Output the (X, Y) coordinate of the center of the cell containing the given text.  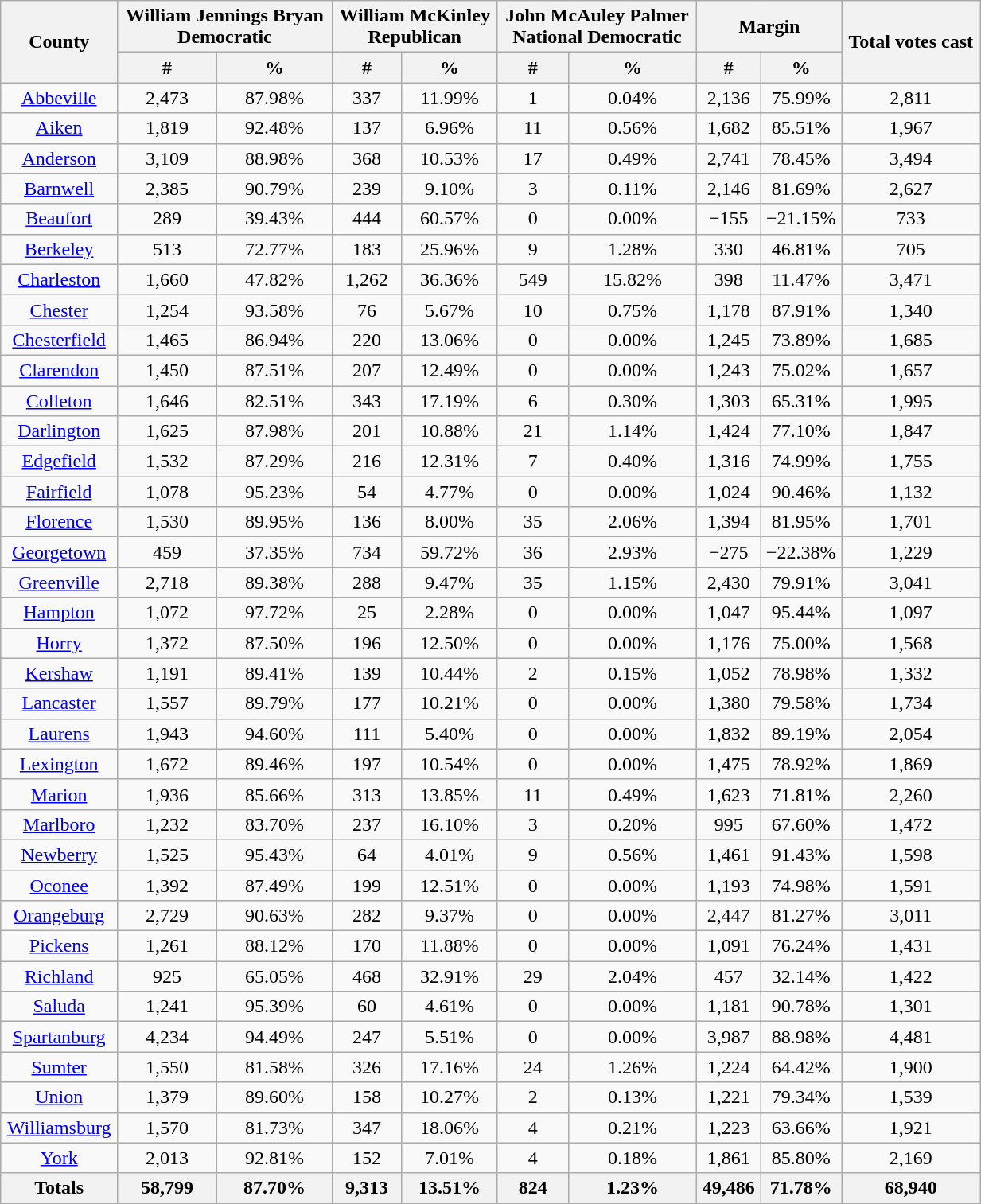
65.31% (801, 400)
17.19% (450, 400)
32.91% (450, 976)
1,221 (729, 1097)
Charleston (59, 279)
1,223 (729, 1128)
4,234 (167, 1037)
136 (367, 522)
4.01% (450, 855)
1,303 (729, 400)
64.42% (801, 1067)
1,967 (911, 128)
368 (367, 158)
95.23% (275, 492)
220 (367, 340)
1.26% (632, 1067)
71.78% (801, 1188)
87.91% (801, 310)
−275 (729, 552)
75.99% (801, 98)
11.88% (450, 946)
1,682 (729, 128)
3,471 (911, 279)
2,385 (167, 189)
1,568 (911, 643)
Pickens (59, 946)
Williamsburg (59, 1128)
90.78% (801, 1007)
1,424 (729, 431)
90.46% (801, 492)
Sumter (59, 1067)
1,623 (729, 794)
Greenville (59, 583)
74.98% (801, 886)
85.66% (275, 794)
1,472 (911, 824)
93.58% (275, 310)
12.51% (450, 886)
1,598 (911, 855)
1,431 (911, 946)
Totals (59, 1188)
89.79% (275, 703)
2,627 (911, 189)
1,936 (167, 794)
0.11% (632, 189)
Horry (59, 643)
9.37% (450, 916)
3,494 (911, 158)
549 (533, 279)
89.41% (275, 673)
63.66% (801, 1128)
0.40% (632, 462)
12.50% (450, 643)
282 (367, 916)
1,072 (167, 613)
Darlington (59, 431)
1,530 (167, 522)
3,041 (911, 583)
82.51% (275, 400)
60 (367, 1007)
0.15% (632, 673)
91.43% (801, 855)
2,146 (729, 189)
1,241 (167, 1007)
1,685 (911, 340)
Florence (59, 522)
1,380 (729, 703)
89.60% (275, 1097)
6.96% (450, 128)
1,861 (729, 1158)
468 (367, 976)
1,392 (167, 886)
10.27% (450, 1097)
1.15% (632, 583)
0.18% (632, 1158)
2.28% (450, 613)
13.85% (450, 794)
76.24% (801, 946)
216 (367, 462)
3,987 (729, 1037)
76 (367, 310)
199 (367, 886)
1,261 (167, 946)
513 (167, 249)
288 (367, 583)
1,557 (167, 703)
1,245 (729, 340)
Total votes cast (911, 41)
79.91% (801, 583)
67.60% (801, 824)
3,011 (911, 916)
49,486 (729, 1188)
Spartanburg (59, 1037)
1,316 (729, 462)
1,625 (167, 431)
87.51% (275, 370)
4,481 (911, 1037)
4.61% (450, 1007)
Newberry (59, 855)
Kershaw (59, 673)
4.77% (450, 492)
2,741 (729, 158)
Oconee (59, 886)
92.48% (275, 128)
170 (367, 946)
0.21% (632, 1128)
1,229 (911, 552)
Berkeley (59, 249)
Edgefield (59, 462)
1,024 (729, 492)
1,262 (367, 279)
201 (367, 431)
1,657 (911, 370)
74.99% (801, 462)
0.30% (632, 400)
398 (729, 279)
72.77% (275, 249)
64 (367, 855)
1,475 (729, 764)
75.02% (801, 370)
459 (167, 552)
94.49% (275, 1037)
1,701 (911, 522)
1,178 (729, 310)
0.13% (632, 1097)
Margin (769, 27)
37.35% (275, 552)
111 (367, 734)
Marlboro (59, 824)
1,091 (729, 946)
Fairfield (59, 492)
0.20% (632, 824)
1,755 (911, 462)
1,461 (729, 855)
237 (367, 824)
1,078 (167, 492)
0.04% (632, 98)
Clarendon (59, 370)
89.38% (275, 583)
Laurens (59, 734)
1,525 (167, 855)
John McAuley PalmerNational Democratic (597, 27)
Orangeburg (59, 916)
18.06% (450, 1128)
10.53% (450, 158)
705 (911, 249)
2,013 (167, 1158)
83.70% (275, 824)
Abbeville (59, 98)
8.00% (450, 522)
12.31% (450, 462)
81.27% (801, 916)
1,900 (911, 1067)
2,473 (167, 98)
197 (367, 764)
1,995 (911, 400)
39.43% (275, 219)
10.44% (450, 673)
Barnwell (59, 189)
1,193 (729, 886)
183 (367, 249)
2,136 (729, 98)
343 (367, 400)
79.58% (801, 703)
1,832 (729, 734)
13.51% (450, 1188)
86.94% (275, 340)
0.75% (632, 310)
95.39% (275, 1007)
10.88% (450, 431)
Union (59, 1097)
2,260 (911, 794)
925 (167, 976)
9.47% (450, 583)
1,532 (167, 462)
County (59, 41)
1,591 (911, 886)
87.29% (275, 462)
77.10% (801, 431)
95.43% (275, 855)
21 (533, 431)
25.96% (450, 249)
−155 (729, 219)
65.05% (275, 976)
2,054 (911, 734)
89.19% (801, 734)
Beaufort (59, 219)
313 (367, 794)
1,422 (911, 976)
−22.38% (801, 552)
15.82% (632, 279)
47.82% (275, 279)
5.67% (450, 310)
347 (367, 1128)
139 (367, 673)
1,372 (167, 643)
87.50% (275, 643)
59.72% (450, 552)
158 (367, 1097)
9,313 (367, 1188)
1,191 (167, 673)
1,450 (167, 370)
1,379 (167, 1097)
289 (167, 219)
11.99% (450, 98)
87.49% (275, 886)
81.73% (275, 1128)
444 (367, 219)
457 (729, 976)
85.51% (801, 128)
10.21% (450, 703)
733 (911, 219)
247 (367, 1037)
24 (533, 1067)
2,729 (167, 916)
1,943 (167, 734)
Georgetown (59, 552)
2,169 (911, 1158)
1,646 (167, 400)
17 (533, 158)
−21.15% (801, 219)
Chesterfield (59, 340)
60.57% (450, 219)
1.14% (632, 431)
995 (729, 824)
36 (533, 552)
824 (533, 1188)
29 (533, 976)
1,847 (911, 431)
78.45% (801, 158)
1,243 (729, 370)
1,819 (167, 128)
734 (367, 552)
1,869 (911, 764)
90.79% (275, 189)
25 (367, 613)
1,176 (729, 643)
Lexington (59, 764)
2,811 (911, 98)
William McKinleyRepublican (415, 27)
2,430 (729, 583)
1,539 (911, 1097)
Anderson (59, 158)
87.70% (275, 1188)
196 (367, 643)
1,570 (167, 1128)
81.58% (275, 1067)
330 (729, 249)
5.40% (450, 734)
326 (367, 1067)
32.14% (801, 976)
16.10% (450, 824)
11.47% (801, 279)
2,718 (167, 583)
1,394 (729, 522)
81.69% (801, 189)
9.10% (450, 189)
97.72% (275, 613)
1.23% (632, 1188)
89.95% (275, 522)
2.93% (632, 552)
92.81% (275, 1158)
1.28% (632, 249)
Lancaster (59, 703)
1,224 (729, 1067)
1,254 (167, 310)
1,660 (167, 279)
1,232 (167, 824)
1,132 (911, 492)
1,181 (729, 1007)
1,672 (167, 764)
1,301 (911, 1007)
1,097 (911, 613)
12.49% (450, 370)
2.04% (632, 976)
7.01% (450, 1158)
1 (533, 98)
6 (533, 400)
71.81% (801, 794)
81.95% (801, 522)
1,550 (167, 1067)
York (59, 1158)
5.51% (450, 1037)
2,447 (729, 916)
1,332 (911, 673)
1,465 (167, 340)
239 (367, 189)
337 (367, 98)
89.46% (275, 764)
78.98% (801, 673)
90.63% (275, 916)
2.06% (632, 522)
3,109 (167, 158)
177 (367, 703)
95.44% (801, 613)
William Jennings BryanDemocratic (225, 27)
Marion (59, 794)
68,940 (911, 1188)
17.16% (450, 1067)
73.89% (801, 340)
58,799 (167, 1188)
46.81% (801, 249)
7 (533, 462)
207 (367, 370)
Chester (59, 310)
13.06% (450, 340)
54 (367, 492)
78.92% (801, 764)
152 (367, 1158)
94.60% (275, 734)
137 (367, 128)
79.34% (801, 1097)
10.54% (450, 764)
Richland (59, 976)
1,340 (911, 310)
75.00% (801, 643)
1,734 (911, 703)
1,047 (729, 613)
Aiken (59, 128)
88.12% (275, 946)
1,052 (729, 673)
10 (533, 310)
85.80% (801, 1158)
Hampton (59, 613)
36.36% (450, 279)
Colleton (59, 400)
1,921 (911, 1128)
Saluda (59, 1007)
